Return [x, y] of the center of cell containing provided text 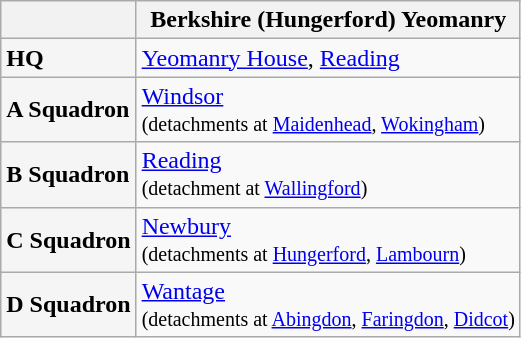
A Squadron [68, 110]
Yeomanry House, Reading [328, 58]
C Squadron [68, 240]
D Squadron [68, 304]
Newbury(detachments at Hungerford, Lambourn) [328, 240]
Reading(detachment at Wallingford) [328, 174]
B Squadron [68, 174]
Berkshire (Hungerford) Yeomanry [328, 20]
Wantage(detachments at Abingdon, Faringdon, Didcot) [328, 304]
Windsor(detachments at Maidenhead, Wokingham) [328, 110]
HQ [68, 58]
